Search for the cell housing the specified text and yield its [X, Y] center coordinate. 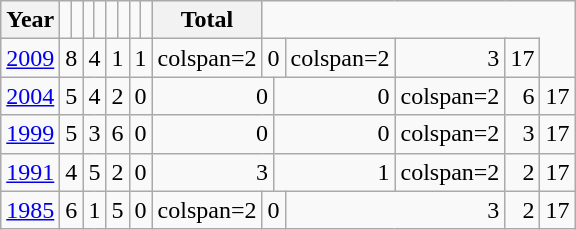
1999 [30, 134]
1991 [30, 172]
2004 [30, 96]
Total [207, 20]
2009 [30, 58]
1985 [30, 210]
8 [72, 58]
Year [30, 20]
